Extract the (x, y) coordinate from the center of the cell holding the provided text.  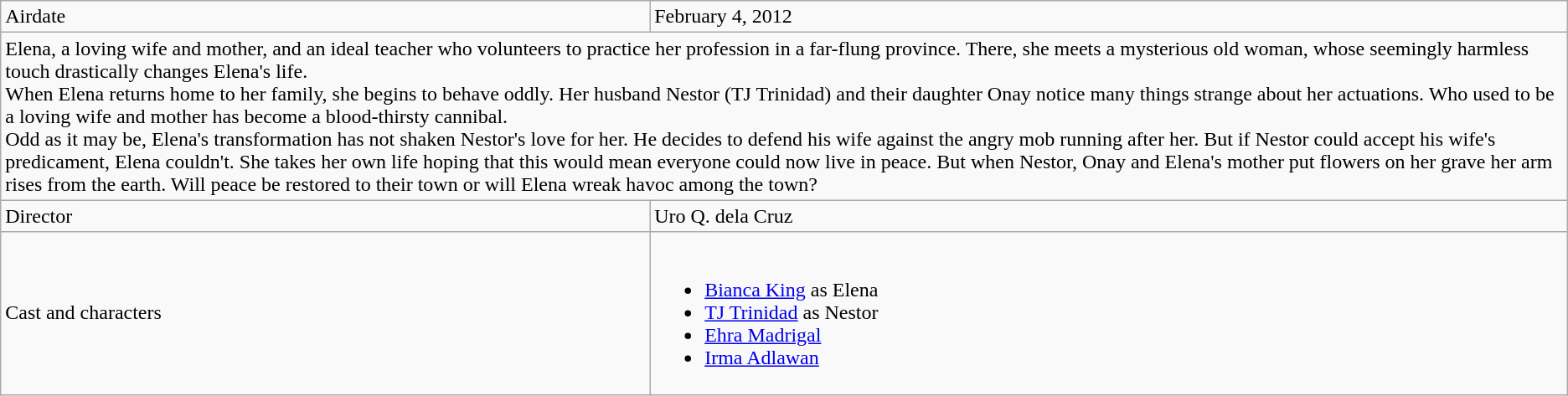
Cast and characters (325, 313)
February 4, 2012 (1109, 17)
Airdate (325, 17)
Bianca King as ElenaTJ Trinidad as NestorEhra MadrigalIrma Adlawan (1109, 313)
Uro Q. dela Cruz (1109, 216)
Director (325, 216)
